Identify which cell holds the provided text, then report its (X, Y) central coordinate. 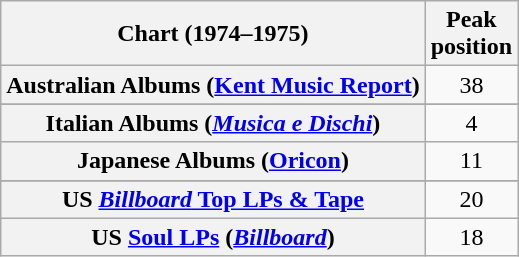
18 (471, 237)
11 (471, 161)
Peakposition (471, 34)
38 (471, 85)
Italian Albums (Musica e Dischi) (213, 123)
Japanese Albums (Oricon) (213, 161)
4 (471, 123)
Australian Albums (Kent Music Report) (213, 85)
US Billboard Top LPs & Tape (213, 199)
20 (471, 199)
Chart (1974–1975) (213, 34)
US Soul LPs (Billboard) (213, 237)
